Determine the (x, y) coordinate at the center of the cell enclosing the given text.  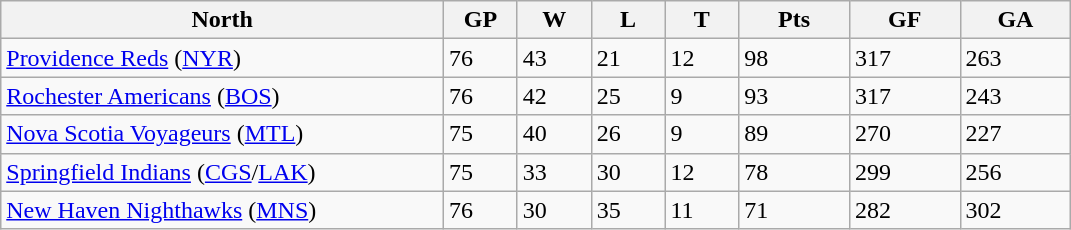
GP (481, 20)
270 (904, 134)
71 (794, 210)
W (554, 20)
33 (554, 172)
299 (904, 172)
282 (904, 210)
43 (554, 58)
26 (628, 134)
Nova Scotia Voyageurs (MTL) (222, 134)
25 (628, 96)
302 (1016, 210)
35 (628, 210)
North (222, 20)
263 (1016, 58)
42 (554, 96)
Pts (794, 20)
Rochester Americans (BOS) (222, 96)
21 (628, 58)
GA (1016, 20)
GF (904, 20)
227 (1016, 134)
243 (1016, 96)
Springfield Indians (CGS/LAK) (222, 172)
New Haven Nighthawks (MNS) (222, 210)
89 (794, 134)
78 (794, 172)
98 (794, 58)
40 (554, 134)
11 (702, 210)
T (702, 20)
93 (794, 96)
L (628, 20)
Providence Reds (NYR) (222, 58)
256 (1016, 172)
